Determine the (X, Y) coordinate at the center of the cell enclosing the given text.  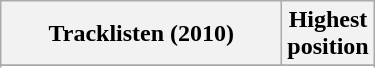
Highestposition (328, 34)
Tracklisten (2010) (142, 34)
